Identify which cell holds the provided text, then report its [X, Y] central coordinate. 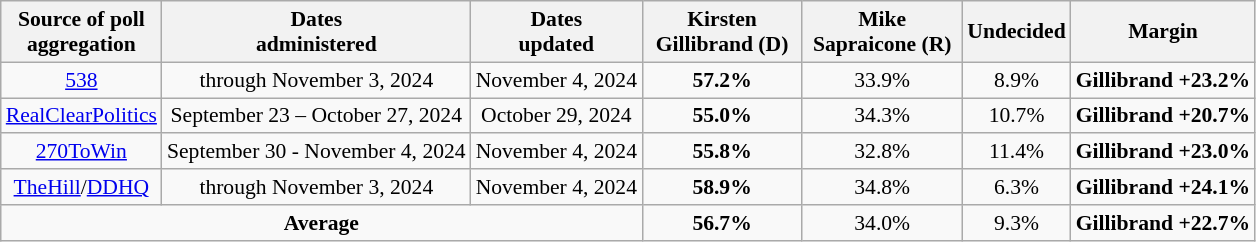
TheHill/DDHQ [82, 187]
Undecided [1016, 32]
34.0% [882, 223]
55.8% [722, 152]
55.0% [722, 116]
56.7% [722, 223]
10.7% [1016, 116]
September 30 - November 4, 2024 [316, 152]
Source of pollaggregation [82, 32]
Gillibrand +23.2% [1163, 80]
57.2% [722, 80]
RealClearPolitics [82, 116]
Gillibrand +23.0% [1163, 152]
Margin [1163, 32]
Datesupdated [556, 32]
September 23 – October 27, 2024 [316, 116]
538 [82, 80]
MikeSapraicone (R) [882, 32]
Gillibrand +22.7% [1163, 223]
Gillibrand +20.7% [1163, 116]
Average [322, 223]
270ToWin [82, 152]
8.9% [1016, 80]
October 29, 2024 [556, 116]
34.8% [882, 187]
58.9% [722, 187]
Gillibrand +24.1% [1163, 187]
KirstenGillibrand (D) [722, 32]
11.4% [1016, 152]
33.9% [882, 80]
34.3% [882, 116]
32.8% [882, 152]
9.3% [1016, 223]
Datesadministered [316, 32]
6.3% [1016, 187]
